Identify which cell holds the provided text, then report its (X, Y) central coordinate. 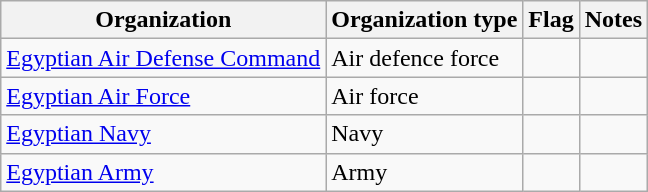
Notes (613, 20)
Egyptian Air Defense Command (164, 58)
Organization (164, 20)
Egyptian Air Force (164, 96)
Army (424, 172)
Organization type (424, 20)
Egyptian Army (164, 172)
Egyptian Navy (164, 134)
Flag (551, 20)
Navy (424, 134)
Air force (424, 96)
Air defence force (424, 58)
